Pinpoint the cell where the given text exists, returning its (X, Y) midpoint coordinate. 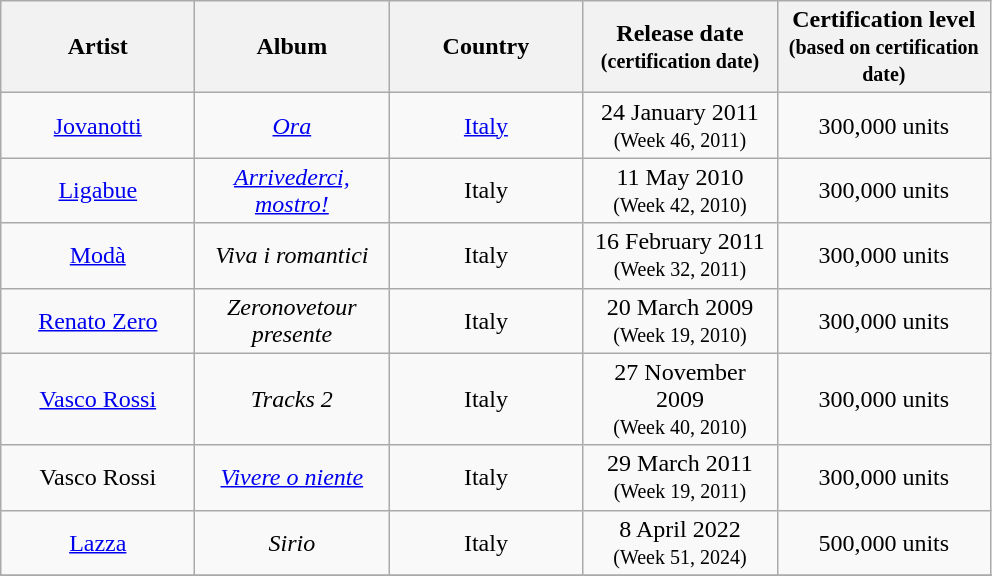
29 March 2011(Week 19, 2011) (680, 478)
Jovanotti (98, 126)
Country (486, 47)
Renato Zero (98, 320)
Artist (98, 47)
Certification level(based on certification date) (884, 47)
Vivere o niente (292, 478)
Zeronovetour presente (292, 320)
Modà (98, 256)
Viva i romantici (292, 256)
Ora (292, 126)
Release date(certification date) (680, 47)
27 November 2009(Week 40, 2010) (680, 399)
8 April 2022(Week 51, 2024) (680, 542)
Tracks 2 (292, 399)
Ligabue (98, 190)
16 February 2011(Week 32, 2011) (680, 256)
11 May 2010(Week 42, 2010) (680, 190)
Arrivederci, mostro! (292, 190)
20 March 2009(Week 19, 2010) (680, 320)
Sirio (292, 542)
500,000 units (884, 542)
Lazza (98, 542)
Album (292, 47)
24 January 2011(Week 46, 2011) (680, 126)
